Pinpoint the cell where the given text exists, returning its [X, Y] midpoint coordinate. 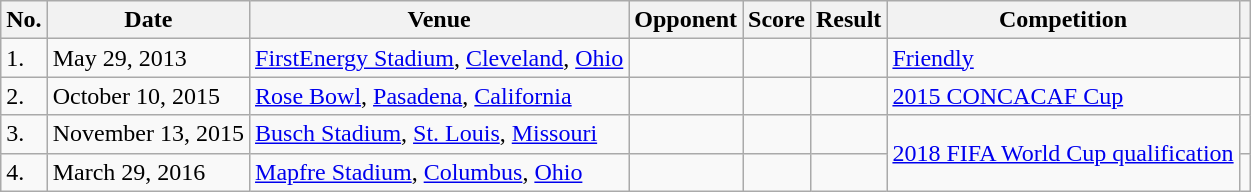
May 29, 2013 [148, 58]
2018 FIFA World Cup qualification [1063, 153]
1. [24, 58]
Competition [1063, 20]
2. [24, 96]
FirstEnergy Stadium, Cleveland, Ohio [440, 58]
No. [24, 20]
Opponent [686, 20]
Venue [440, 20]
November 13, 2015 [148, 134]
March 29, 2016 [148, 172]
Score [777, 20]
Result [848, 20]
2015 CONCACAF Cup [1063, 96]
Rose Bowl, Pasadena, California [440, 96]
October 10, 2015 [148, 96]
3. [24, 134]
Friendly [1063, 58]
Busch Stadium, St. Louis, Missouri [440, 134]
Date [148, 20]
4. [24, 172]
Mapfre Stadium, Columbus, Ohio [440, 172]
